Scan for the cell matching the given text and deliver its [X, Y] coordinate at center. 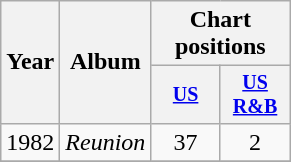
Album [106, 62]
US [186, 94]
37 [186, 142]
1982 [30, 142]
Year [30, 62]
USR&B [254, 94]
Chart positions [220, 34]
Reunion [106, 142]
2 [254, 142]
